Capture the cell that displays the provided text and extract its [x, y] central coordinate. 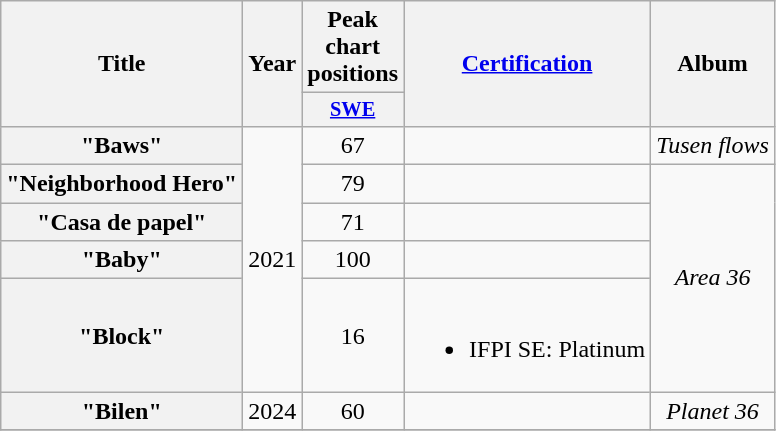
Peak chart positions [353, 47]
"Baws" [122, 145]
Planet 36 [713, 411]
71 [353, 222]
79 [353, 184]
100 [353, 260]
"Casa de papel" [122, 222]
16 [353, 336]
IFPI SE: Platinum [528, 336]
60 [353, 411]
Year [272, 64]
"Bilen" [122, 411]
Area 36 [713, 278]
"Neighborhood Hero" [122, 184]
Title [122, 64]
"Block" [122, 336]
Album [713, 64]
Certification [528, 64]
2024 [272, 411]
67 [353, 145]
"Baby" [122, 260]
Tusen flows [713, 145]
2021 [272, 258]
SWE [353, 110]
